For the text-containing cell, return its midpoint in [X, Y] coordinate format. 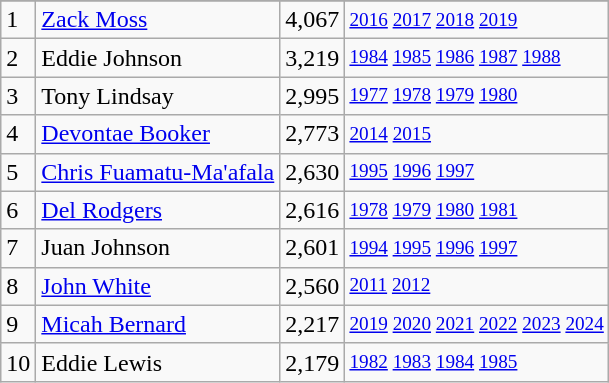
1978 1979 1980 1981 [477, 210]
1995 1996 1997 [477, 172]
9 [18, 324]
Eddie Lewis [158, 362]
2,217 [312, 324]
2 [18, 58]
1984 1985 1986 1987 1988 [477, 58]
8 [18, 286]
10 [18, 362]
2,601 [312, 248]
Eddie Johnson [158, 58]
7 [18, 248]
1 [18, 20]
2,773 [312, 134]
3 [18, 96]
2,616 [312, 210]
Tony Lindsay [158, 96]
2011 2012 [477, 286]
Zack Moss [158, 20]
John White [158, 286]
1977 1978 1979 1980 [477, 96]
Juan Johnson [158, 248]
4 [18, 134]
2019 2020 2021 2022 2023 2024 [477, 324]
2014 2015 [477, 134]
1982 1983 1984 1985 [477, 362]
Devontae Booker [158, 134]
2,630 [312, 172]
2,995 [312, 96]
Del Rodgers [158, 210]
2016 2017 2018 2019 [477, 20]
2,179 [312, 362]
Chris Fuamatu-Ma'afala [158, 172]
5 [18, 172]
1994 1995 1996 1997 [477, 248]
2,560 [312, 286]
6 [18, 210]
4,067 [312, 20]
3,219 [312, 58]
Micah Bernard [158, 324]
